Scan for the cell matching the given text and deliver its [x, y] coordinate at center. 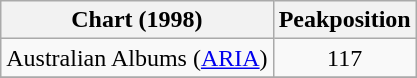
Peakposition [344, 20]
Australian Albums (ARIA) [137, 58]
Chart (1998) [137, 20]
117 [344, 58]
